Search for the cell housing the specified text and yield its (x, y) center coordinate. 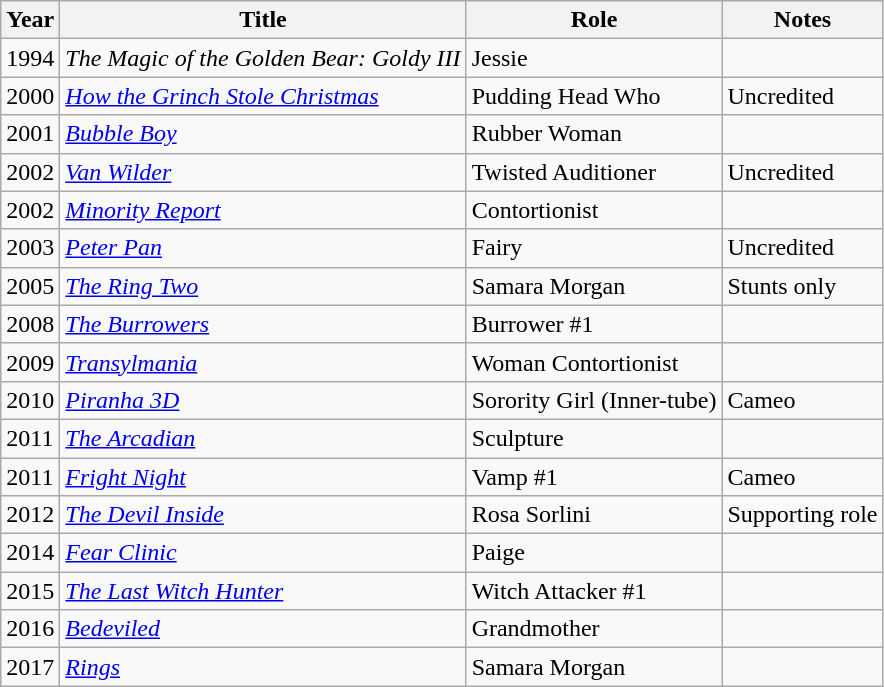
Bubble Boy (263, 134)
Minority Report (263, 210)
Stunts only (802, 286)
Twisted Auditioner (594, 172)
Contortionist (594, 210)
2005 (30, 286)
The Arcadian (263, 438)
2015 (30, 591)
2001 (30, 134)
Pudding Head Who (594, 96)
1994 (30, 58)
Transylmania (263, 362)
Rosa Sorlini (594, 515)
Year (30, 20)
Fear Clinic (263, 553)
The Devil Inside (263, 515)
The Ring Two (263, 286)
2014 (30, 553)
The Last Witch Hunter (263, 591)
Witch Attacker #1 (594, 591)
Paige (594, 553)
Burrower #1 (594, 324)
Van Wilder (263, 172)
Title (263, 20)
Sorority Girl (Inner-tube) (594, 400)
The Burrowers (263, 324)
Piranha 3D (263, 400)
Sculpture (594, 438)
2012 (30, 515)
2008 (30, 324)
How the Grinch Stole Christmas (263, 96)
Rings (263, 667)
Bedeviled (263, 629)
Role (594, 20)
Notes (802, 20)
Jessie (594, 58)
Grandmother (594, 629)
2016 (30, 629)
2010 (30, 400)
Woman Contortionist (594, 362)
Peter Pan (263, 248)
Vamp #1 (594, 477)
2000 (30, 96)
2003 (30, 248)
Fright Night (263, 477)
Supporting role (802, 515)
The Magic of the Golden Bear: Goldy III (263, 58)
Rubber Woman (594, 134)
2017 (30, 667)
2009 (30, 362)
Fairy (594, 248)
